For the text-containing cell, return its midpoint in (x, y) coordinate format. 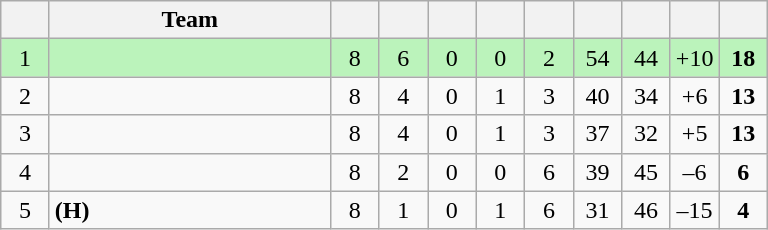
5 (26, 210)
46 (646, 210)
(H) (190, 210)
+6 (694, 96)
Team (190, 20)
40 (598, 96)
54 (598, 58)
37 (598, 134)
31 (598, 210)
18 (744, 58)
45 (646, 172)
34 (646, 96)
–15 (694, 210)
44 (646, 58)
39 (598, 172)
+5 (694, 134)
32 (646, 134)
+10 (694, 58)
–6 (694, 172)
